Search for the cell housing the specified text and yield its [X, Y] center coordinate. 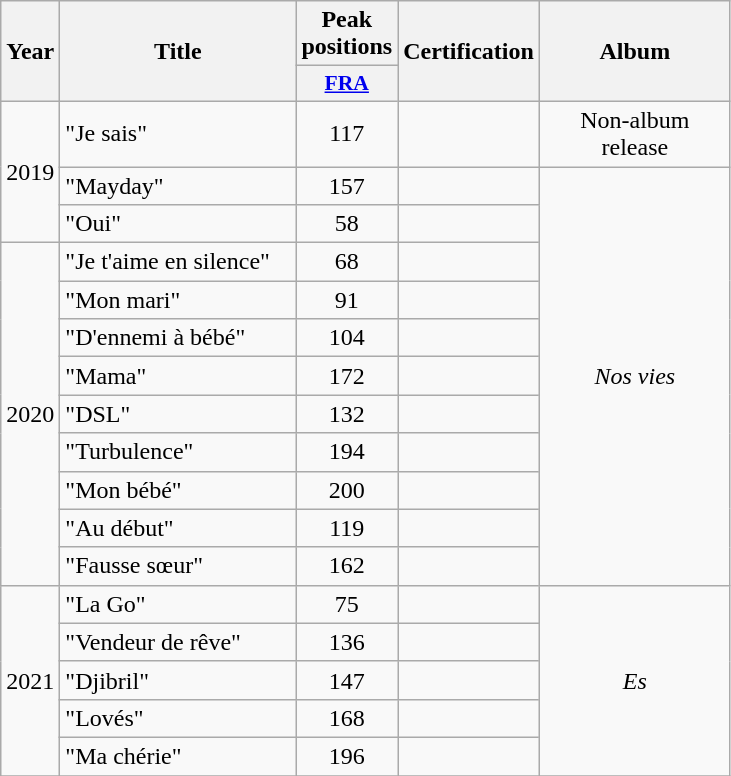
"Je t'aime en silence" [178, 262]
2019 [30, 172]
157 [347, 185]
75 [347, 604]
162 [347, 566]
91 [347, 300]
196 [347, 756]
"Mayday" [178, 185]
Certification [469, 52]
"Mon bébé" [178, 490]
"Ma chérie" [178, 756]
132 [347, 414]
"Fausse sœur" [178, 566]
"Turbulence" [178, 452]
136 [347, 642]
Es [634, 680]
200 [347, 490]
"Mama" [178, 376]
2021 [30, 680]
Title [178, 52]
117 [347, 134]
FRA [347, 84]
"D'ennemi à bébé" [178, 338]
"Vendeur de rêve" [178, 642]
147 [347, 680]
"La Go" [178, 604]
"DSL" [178, 414]
"Au début" [178, 528]
Non-album release [634, 134]
68 [347, 262]
Peak positions [347, 34]
168 [347, 718]
"Mon mari" [178, 300]
Album [634, 52]
"Oui" [178, 224]
194 [347, 452]
104 [347, 338]
Nos vies [634, 376]
"Lovés" [178, 718]
172 [347, 376]
119 [347, 528]
58 [347, 224]
Year [30, 52]
2020 [30, 414]
"Je sais" [178, 134]
"Djibril" [178, 680]
